From the cell containing the given text, extract its center point as [X, Y] coordinate. 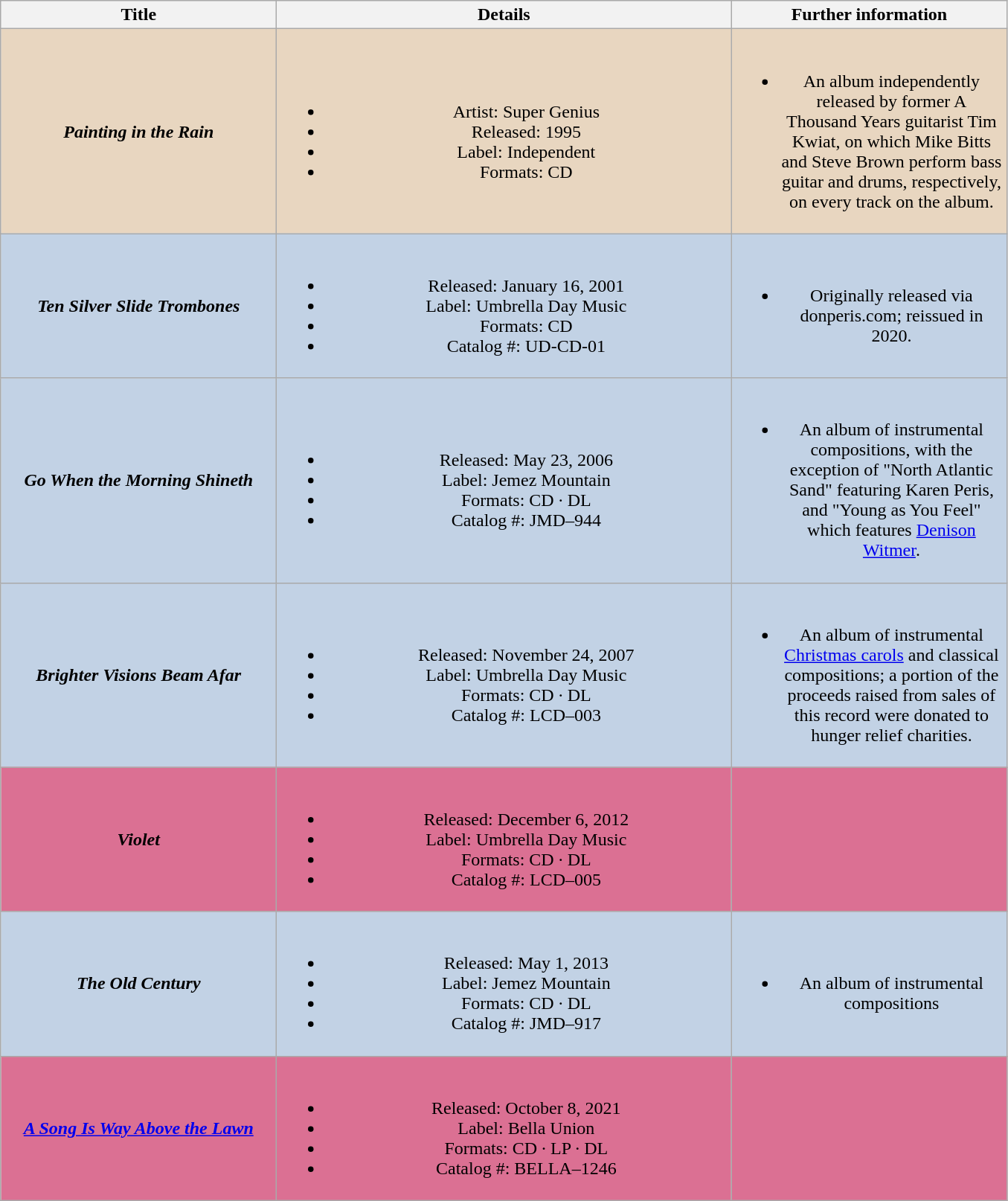
Released: November 24, 2007Label: Umbrella Day MusicFormats: CD · DLCatalog #: LCD–003 [504, 675]
An album of instrumental compositions [869, 984]
Artist: Super GeniusReleased: 1995Label: IndependentFormats: CD [504, 131]
Originally released via donperis.com; reissued in 2020. [869, 306]
The Old Century [138, 984]
A Song Is Way Above the Lawn [138, 1128]
Released: December 6, 2012Label: Umbrella Day MusicFormats: CD · DLCatalog #: LCD–005 [504, 839]
Further information [869, 15]
Released: May 1, 2013Label: Jemez MountainFormats: CD · DLCatalog #: JMD–917 [504, 984]
Ten Silver Slide Trombones [138, 306]
Title [138, 15]
Painting in the Rain [138, 131]
Released: October 8, 2021Label: Bella UnionFormats: CD · LP · DLCatalog #: BELLA–1246 [504, 1128]
Released: January 16, 2001Label: Umbrella Day MusicFormats: CDCatalog #: UD-CD-01 [504, 306]
Violet [138, 839]
Released: May 23, 2006Label: Jemez MountainFormats: CD · DLCatalog #: JMD–944 [504, 481]
Details [504, 15]
Brighter Visions Beam Afar [138, 675]
Go When the Morning Shineth [138, 481]
